Return the [X, Y] coordinate for the center point of the cell that contains the specified text.  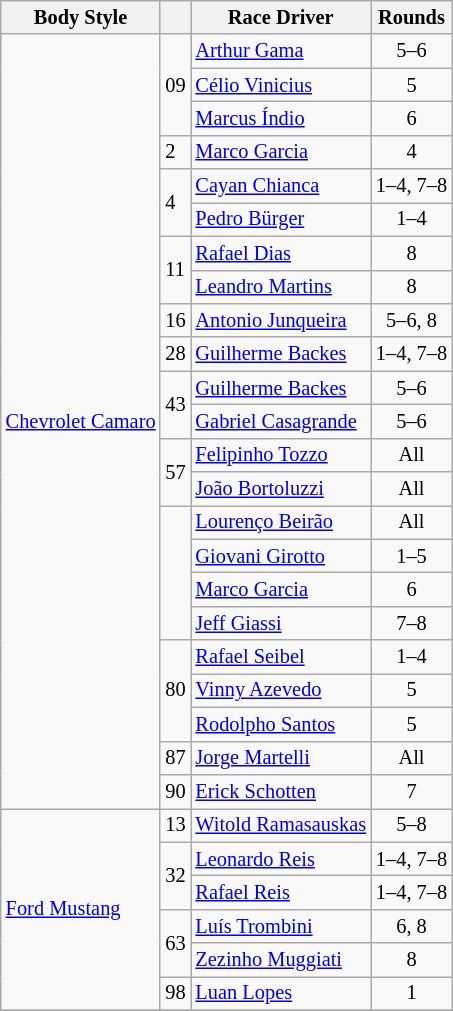
7 [412, 791]
Gabriel Casagrande [281, 421]
98 [175, 993]
Pedro Bürger [281, 219]
1–5 [412, 556]
1 [412, 993]
57 [175, 472]
Cayan Chianca [281, 186]
09 [175, 84]
Luís Trombini [281, 926]
2 [175, 152]
Rounds [412, 17]
Rodolpho Santos [281, 724]
Race Driver [281, 17]
87 [175, 758]
16 [175, 320]
28 [175, 354]
Célio Vinicius [281, 85]
11 [175, 270]
Leonardo Reis [281, 859]
32 [175, 876]
Marcus Índio [281, 118]
90 [175, 791]
Rafael Dias [281, 253]
Jeff Giassi [281, 623]
Leandro Martins [281, 287]
Arthur Gama [281, 51]
Antonio Junqueira [281, 320]
5–8 [412, 825]
Ford Mustang [81, 909]
80 [175, 690]
Lourenço Beirão [281, 522]
Jorge Martelli [281, 758]
Vinny Azevedo [281, 690]
63 [175, 942]
Zezinho Muggiati [281, 960]
6, 8 [412, 926]
Giovani Girotto [281, 556]
Rafael Seibel [281, 657]
7–8 [412, 623]
Luan Lopes [281, 993]
43 [175, 404]
5–6, 8 [412, 320]
Witold Ramasauskas [281, 825]
Felipinho Tozzo [281, 455]
João Bortoluzzi [281, 489]
Body Style [81, 17]
Chevrolet Camaro [81, 421]
13 [175, 825]
Erick Schotten [281, 791]
Rafael Reis [281, 892]
